Return [X, Y] of the center of cell containing provided text 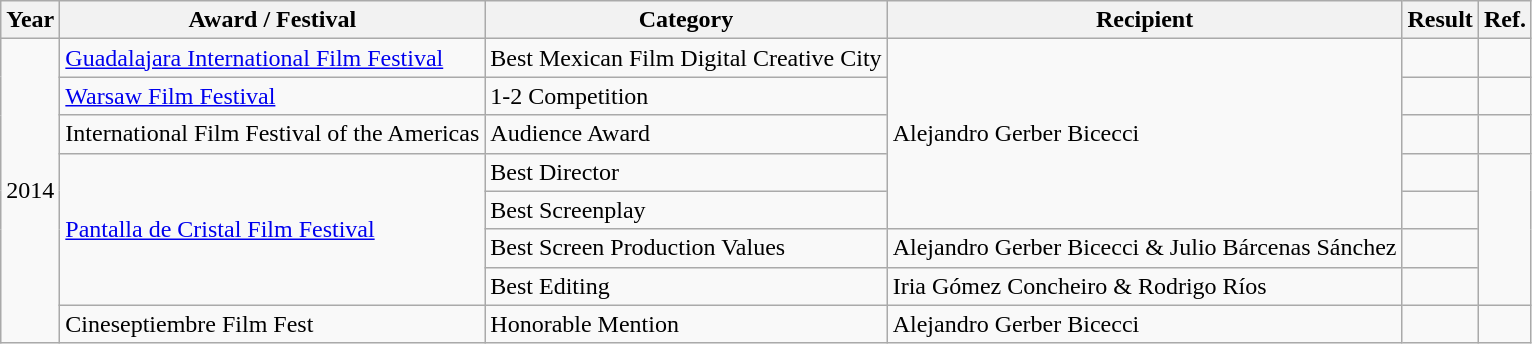
Best Director [686, 172]
2014 [30, 191]
Iria Gómez Concheiro & Rodrigo Ríos [1144, 286]
Category [686, 20]
Ref. [1504, 20]
Year [30, 20]
Alejandro Gerber Bicecci & Julio Bárcenas Sánchez [1144, 248]
Result [1440, 20]
Warsaw Film Festival [272, 96]
Cineseptiembre Film Fest [272, 324]
Award / Festival [272, 20]
Best Mexican Film Digital Creative City [686, 58]
Pantalla de Cristal Film Festival [272, 229]
1-2 Competition [686, 96]
Honorable Mention [686, 324]
Best Screenplay [686, 210]
International Film Festival of the Americas [272, 134]
Recipient [1144, 20]
Audience Award [686, 134]
Best Screen Production Values [686, 248]
Guadalajara International Film Festival [272, 58]
Best Editing [686, 286]
